Output the [x, y] coordinate of the center of the cell containing the given text.  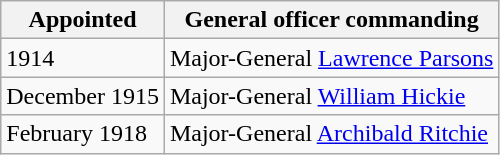
December 1915 [83, 96]
Major-General Archibald Ritchie [331, 134]
Appointed [83, 20]
1914 [83, 58]
Major-General William Hickie [331, 96]
Major-General Lawrence Parsons [331, 58]
February 1918 [83, 134]
General officer commanding [331, 20]
